Provide the (x, y) coordinate of the cell's center where the given text is located.  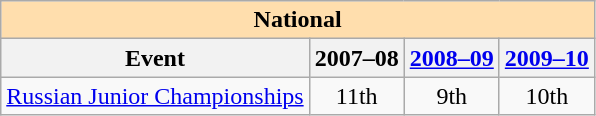
10th (546, 96)
2007–08 (356, 58)
2009–10 (546, 58)
2008–09 (452, 58)
9th (452, 96)
11th (356, 96)
National (298, 20)
Event (155, 58)
Russian Junior Championships (155, 96)
